Find where the given text appears and provide that cell's center as (x, y) coordinate. 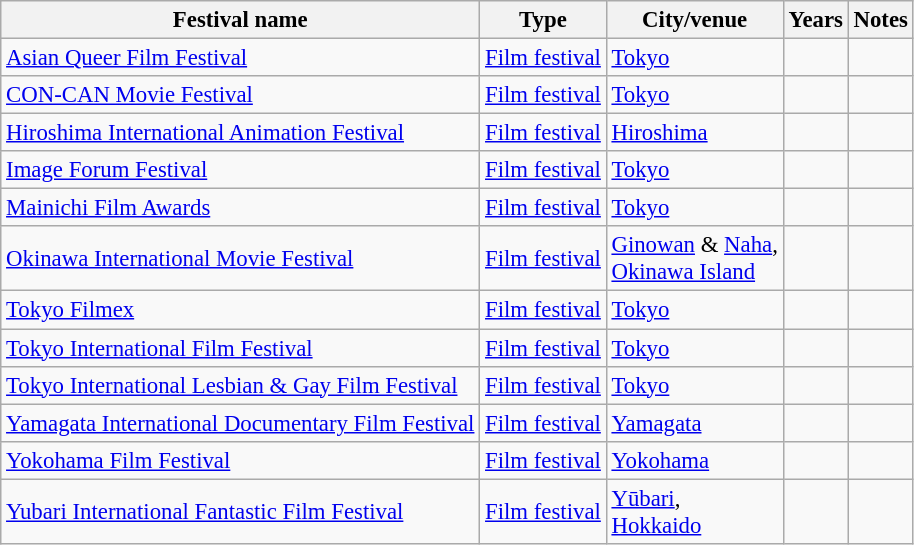
Ginowan & Naha,Okinawa Island (694, 258)
Hiroshima (694, 133)
Okinawa International Movie Festival (240, 258)
Asian Queer Film Festival (240, 58)
Hiroshima International Animation Festival (240, 133)
Yubari International Fantastic Film Festival (240, 512)
Yamagata International Documentary Film Festival (240, 423)
Mainichi Film Awards (240, 208)
Yokohama Film Festival (240, 460)
Yokohama (694, 460)
CON-CAN Movie Festival (240, 95)
Tokyo International Lesbian & Gay Film Festival (240, 385)
City/venue (694, 20)
Yamagata (694, 423)
Notes (880, 20)
Tokyo Filmex (240, 310)
Yūbari,Hokkaido (694, 512)
Tokyo International Film Festival (240, 348)
Type (543, 20)
Years (816, 20)
Festival name (240, 20)
Image Forum Festival (240, 170)
